Output the [X, Y] coordinate of the center of the cell containing the given text.  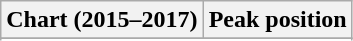
Chart (2015–2017) [102, 20]
Peak position [278, 20]
